Detect which cell encompasses the target text, then output its [X, Y] center coordinate. 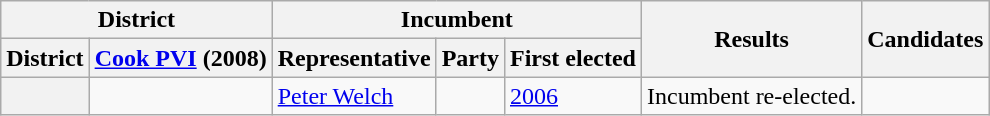
Incumbent [456, 20]
First elected [572, 58]
Representative [354, 58]
Peter Welch [354, 96]
Cook PVI (2008) [180, 58]
Party [470, 58]
Incumbent re-elected. [751, 96]
Results [751, 39]
Candidates [926, 39]
2006 [572, 96]
